Pinpoint the cell where the given text exists, returning its [X, Y] midpoint coordinate. 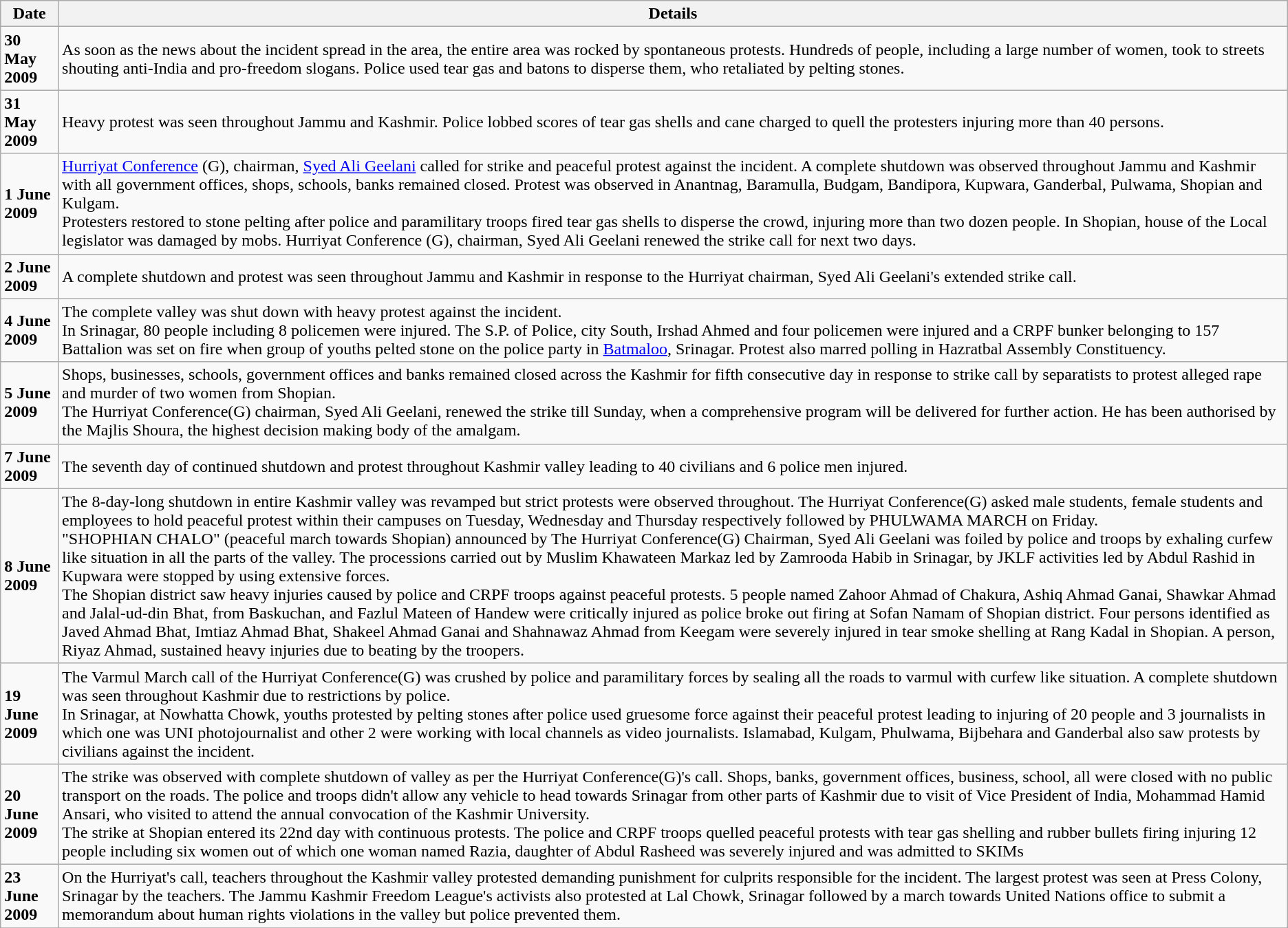
4 June 2009 [30, 330]
Date [30, 14]
The seventh day of continued shutdown and protest throughout Kashmir valley leading to 40 civilians and 6 police men injured. [673, 466]
23 June 2009 [30, 896]
Details [673, 14]
2 June 2009 [30, 277]
7 June 2009 [30, 466]
8 June 2009 [30, 576]
5 June 2009 [30, 403]
20 June 2009 [30, 814]
A complete shutdown and protest was seen throughout Jammu and Kashmir in response to the Hurriyat chairman, Syed Ali Geelani's extended strike call. [673, 277]
1 June 2009 [30, 204]
30 May 2009 [30, 58]
19 June 2009 [30, 713]
31 May 2009 [30, 122]
